Pinpoint the cell where the given text exists, returning its [X, Y] midpoint coordinate. 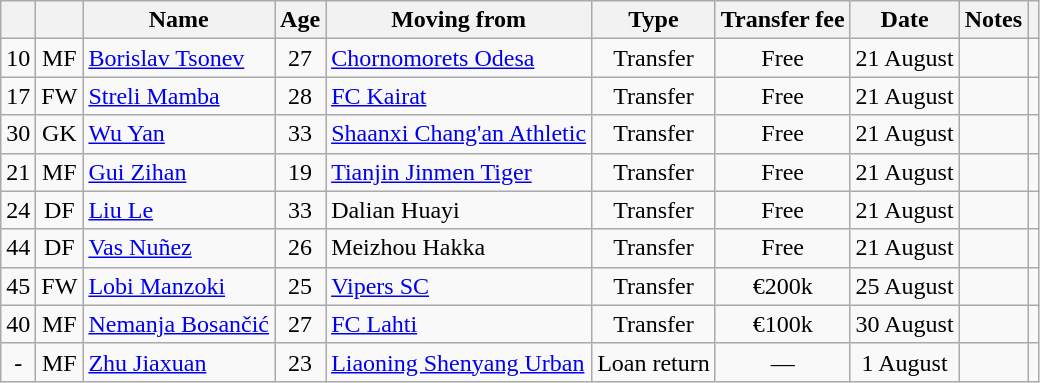
FC Lahti [459, 324]
Vipers SC [459, 286]
Tianjin Jinmen Tiger [459, 172]
28 [300, 96]
Notes [993, 20]
25 August [904, 286]
FC Kairat [459, 96]
Streli Mamba [179, 96]
Name [179, 20]
Chornomorets Odesa [459, 58]
45 [18, 286]
24 [18, 210]
Type [654, 20]
Wu Yan [179, 134]
GK [60, 134]
30 August [904, 324]
10 [18, 58]
23 [300, 362]
Shaanxi Chang'an Athletic [459, 134]
Transfer fee [782, 20]
Gui Zihan [179, 172]
19 [300, 172]
Age [300, 20]
26 [300, 248]
Date [904, 20]
17 [18, 96]
€200k [782, 286]
Zhu Jiaxuan [179, 362]
Lobi Manzoki [179, 286]
Nemanja Bosančić [179, 324]
40 [18, 324]
Dalian Huayi [459, 210]
Vas Nuñez [179, 248]
Liaoning Shenyang Urban [459, 362]
1 August [904, 362]
25 [300, 286]
€100k [782, 324]
- [18, 362]
Moving from [459, 20]
21 [18, 172]
Loan return [654, 362]
Liu Le [179, 210]
44 [18, 248]
30 [18, 134]
— [782, 362]
Meizhou Hakka [459, 248]
Borislav Tsonev [179, 58]
